Pinpoint the cell where the given text exists, returning its [X, Y] midpoint coordinate. 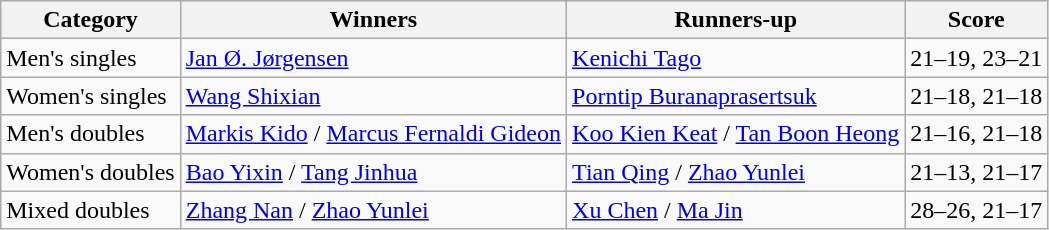
Winners [373, 20]
28–26, 21–17 [976, 210]
Tian Qing / Zhao Yunlei [736, 172]
Markis Kido / Marcus Fernaldi Gideon [373, 134]
Score [976, 20]
Women's singles [90, 96]
21–13, 21–17 [976, 172]
Zhang Nan / Zhao Yunlei [373, 210]
21–18, 21–18 [976, 96]
Kenichi Tago [736, 58]
Jan Ø. Jørgensen [373, 58]
Mixed doubles [90, 210]
Runners-up [736, 20]
Men's singles [90, 58]
Xu Chen / Ma Jin [736, 210]
Bao Yixin / Tang Jinhua [373, 172]
Category [90, 20]
Women's doubles [90, 172]
Men's doubles [90, 134]
Porntip Buranaprasertsuk [736, 96]
Wang Shixian [373, 96]
21–16, 21–18 [976, 134]
Koo Kien Keat / Tan Boon Heong [736, 134]
21–19, 23–21 [976, 58]
